Identify which cell holds the provided text, then report its (x, y) central coordinate. 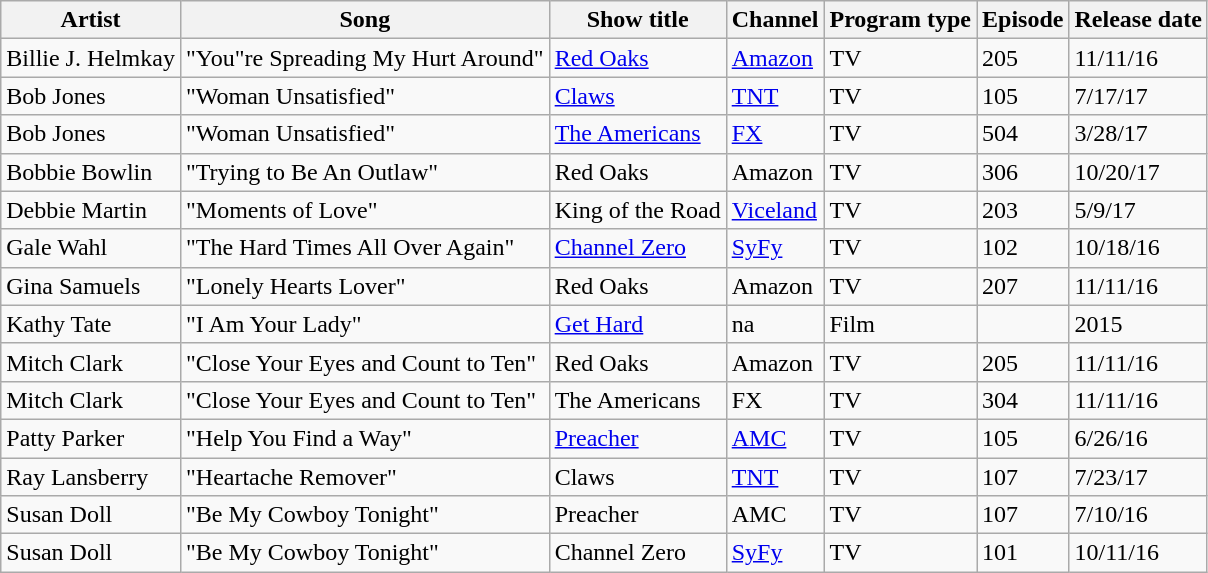
Film (900, 324)
7/10/16 (1138, 515)
Billie J. Helmkay (91, 58)
"Heartache Remover" (364, 477)
Kathy Tate (91, 324)
Viceland (775, 210)
2015 (1138, 324)
6/26/16 (1138, 438)
Show title (638, 20)
5/9/17 (1138, 210)
7/17/17 (1138, 96)
"Help You Find a Way" (364, 438)
Song (364, 20)
10/18/16 (1138, 248)
Patty Parker (91, 438)
Debbie Martin (91, 210)
Program type (900, 20)
na (775, 324)
10/11/16 (1138, 553)
Gina Samuels (91, 286)
207 (1023, 286)
King of the Road (638, 210)
"You"re Spreading My Hurt Around" (364, 58)
Gale Wahl (91, 248)
"I Am Your Lady" (364, 324)
"Lonely Hearts Lover" (364, 286)
504 (1023, 134)
"Trying to Be An Outlaw" (364, 172)
"The Hard Times All Over Again" (364, 248)
101 (1023, 553)
Release date (1138, 20)
Ray Lansberry (91, 477)
Artist (91, 20)
Bobbie Bowlin (91, 172)
102 (1023, 248)
Get Hard (638, 324)
Channel (775, 20)
306 (1023, 172)
7/23/17 (1138, 477)
"Moments of Love" (364, 210)
304 (1023, 400)
10/20/17 (1138, 172)
3/28/17 (1138, 134)
203 (1023, 210)
Episode (1023, 20)
